Output the (x, y) coordinate of the center of the cell containing the given text.  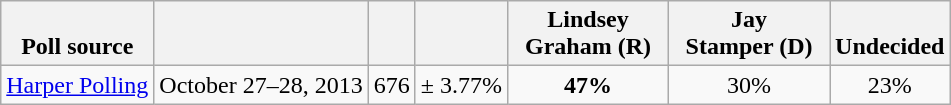
30% (750, 85)
± 3.77% (461, 85)
LindseyGraham (R) (588, 34)
Poll source (78, 34)
47% (588, 85)
JayStamper (D) (750, 34)
October 27–28, 2013 (261, 85)
23% (890, 85)
Harper Polling (78, 85)
Undecided (890, 34)
676 (392, 85)
